Extract the (X, Y) coordinate from the center of the cell holding the provided text.  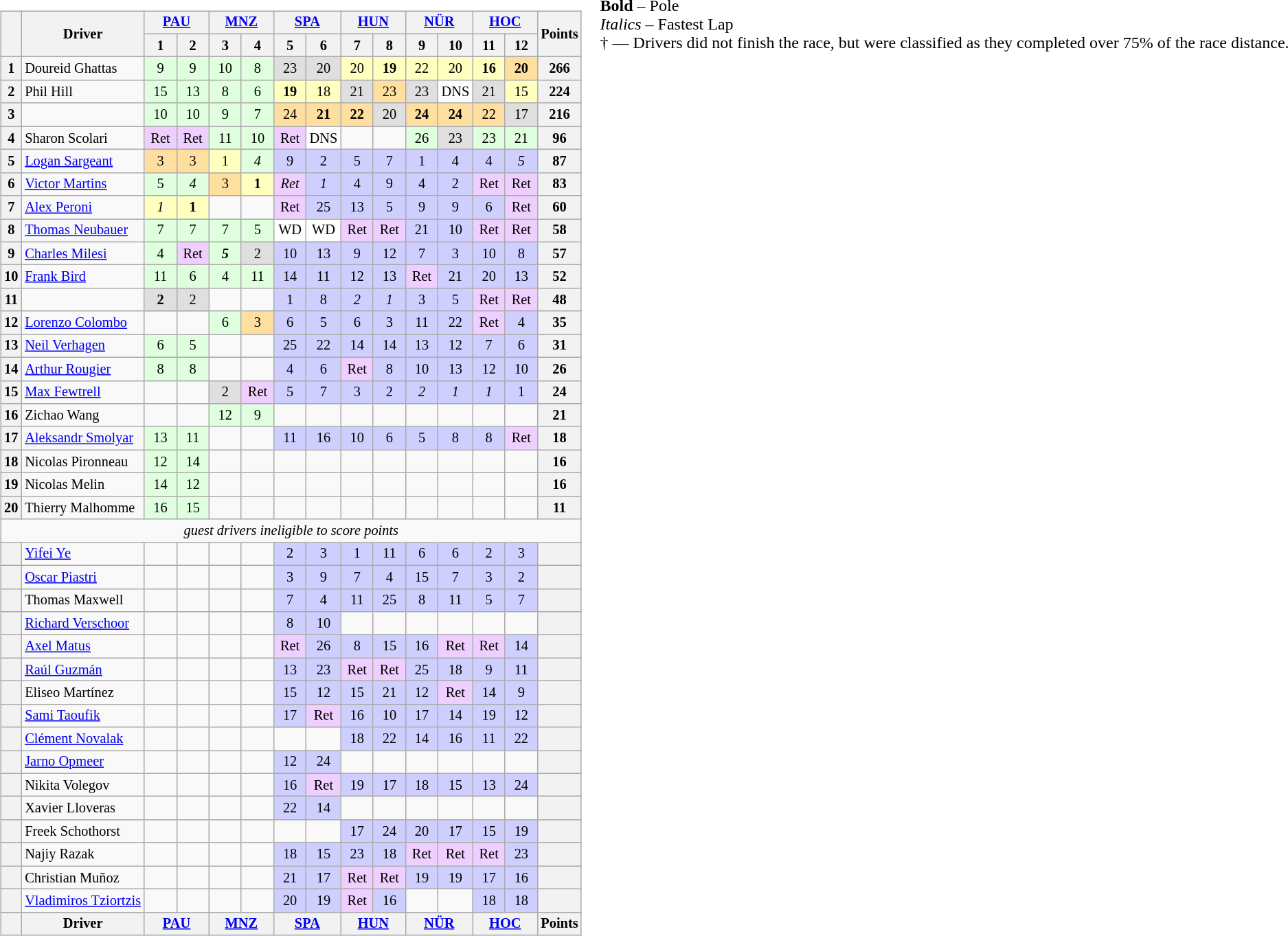
Vladimiros Tziortzis (82, 901)
Yifei Ye (82, 554)
Richard Verschoor (82, 624)
Lorenzo Colombo (82, 323)
Aleksandr Smolyar (82, 438)
96 (559, 138)
Oscar Piastri (82, 577)
224 (559, 92)
Jarno Opmeer (82, 762)
Frank Bird (82, 277)
Najiy Razak (82, 854)
Clément Novalak (82, 739)
Thomas Neubauer (82, 231)
guest drivers ineligible to score points (291, 531)
Phil Hill (82, 92)
Neil Verhagen (82, 346)
Nicolas Melin (82, 485)
Victor Martins (82, 184)
58 (559, 231)
57 (559, 253)
Max Fewtrell (82, 392)
35 (559, 323)
Sami Taoufik (82, 716)
266 (559, 69)
48 (559, 300)
52 (559, 277)
Thierry Malhomme (82, 507)
Logan Sargeant (82, 161)
Xavier Lloveras (82, 808)
Nikita Volegov (82, 785)
Sharon Scolari (82, 138)
83 (559, 184)
Charles Milesi (82, 253)
31 (559, 346)
216 (559, 115)
Axel Matus (82, 646)
Christian Muñoz (82, 878)
Zichao Wang (82, 415)
Thomas Maxwell (82, 600)
60 (559, 207)
Freek Schothorst (82, 832)
Raúl Guzmán (82, 670)
87 (559, 161)
Doureid Ghattas (82, 69)
Alex Peroni (82, 207)
Eliseo Martínez (82, 693)
Arthur Rougier (82, 369)
Nicolas Pironneau (82, 461)
